Scan for the cell matching the given text and deliver its [X, Y] coordinate at center. 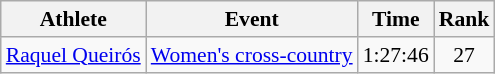
Event [252, 19]
Raquel Queirós [74, 55]
Time [396, 19]
Rank [464, 19]
1:27:46 [396, 55]
27 [464, 55]
Women's cross-country [252, 55]
Athlete [74, 19]
